Capture the cell that displays the provided text and extract its (X, Y) central coordinate. 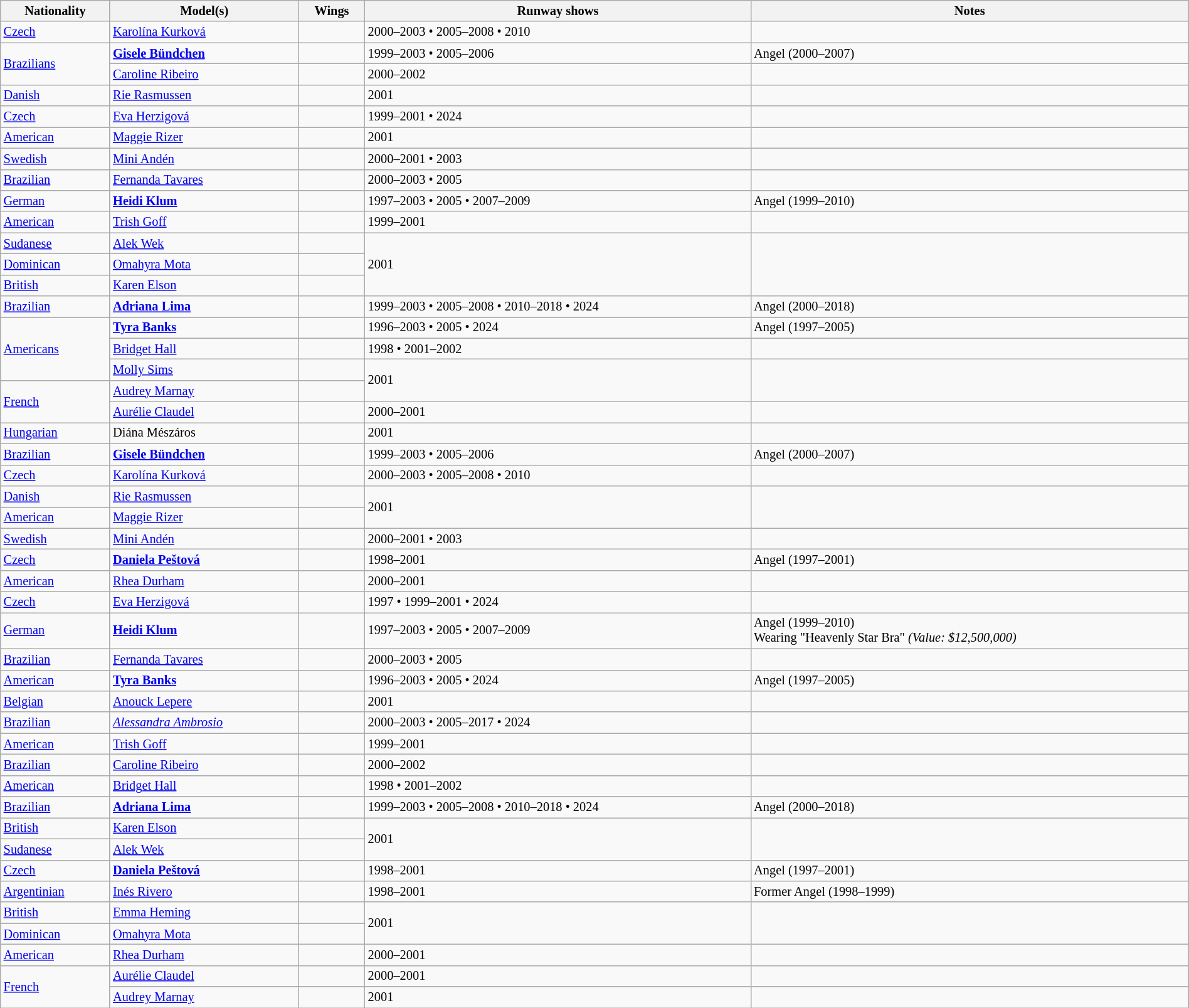
Molly Sims (204, 369)
Angel (1999–2010) (970, 201)
Hungarian (55, 433)
2000–2003 • 2005–2017 • 2024 (558, 723)
1997 • 1999–2001 • 2024 (558, 602)
Americans (55, 349)
Former Angel (1998–1999) (970, 891)
Alessandra Ambrosio (204, 723)
Runway shows (558, 11)
1999–2001 • 2024 (558, 117)
Argentinian (55, 891)
Wings (332, 11)
Emma Heming (204, 913)
Diána Mészáros (204, 433)
Brazilians (55, 64)
Inés Rivero (204, 891)
Model(s) (204, 11)
Belgian (55, 701)
Nationality (55, 11)
Anouck Lepere (204, 701)
Angel (1999–2010)Wearing "Heavenly Star Bra" (Value: $12,500,000) (970, 630)
Notes (970, 11)
